Extract the (X, Y) coordinate from the center of the cell holding the provided text.  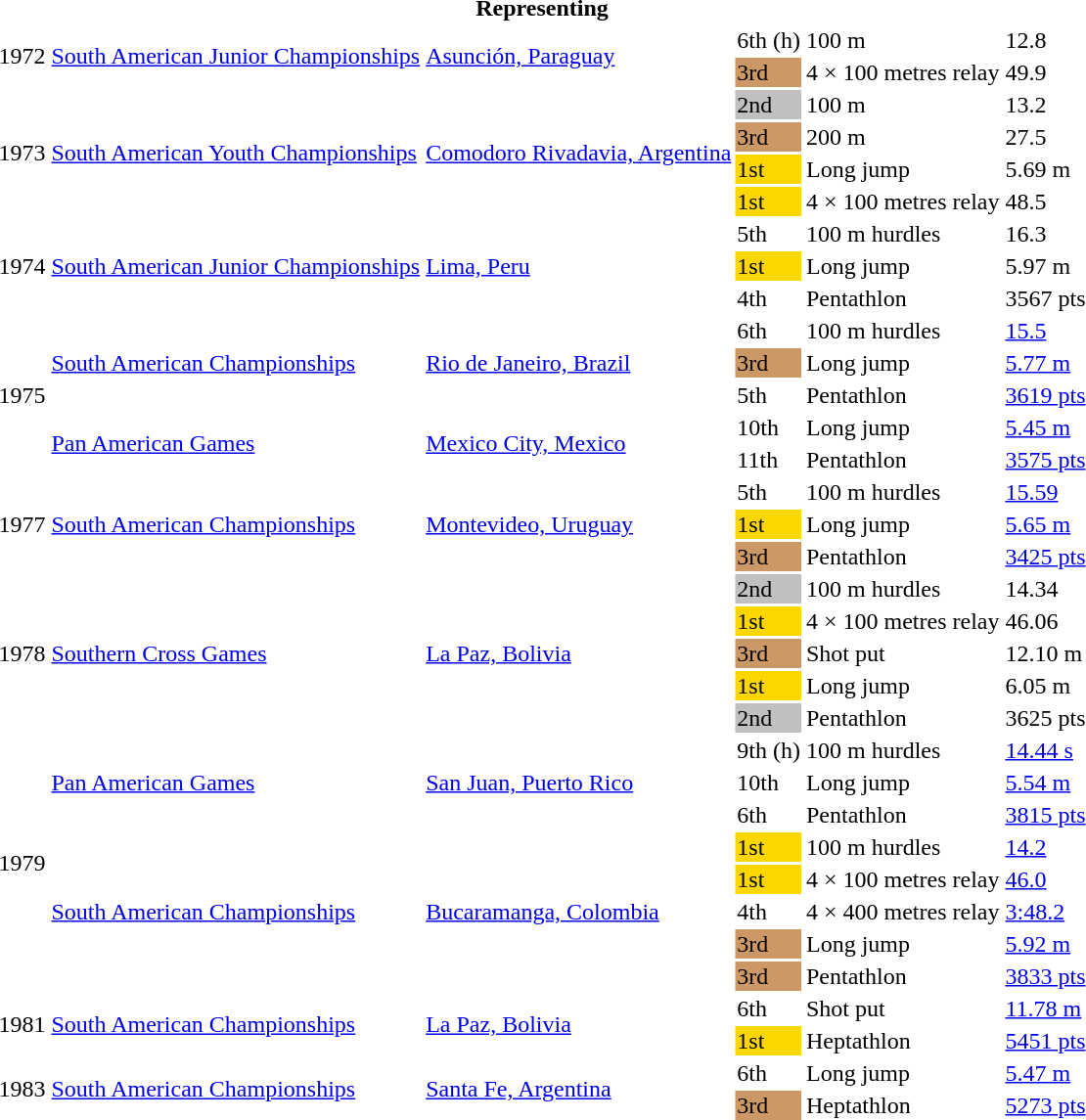
9th (h) (769, 750)
Montevideo, Uruguay (579, 524)
Bucaramanga, Colombia (579, 912)
4 × 400 metres relay (903, 912)
200 m (903, 137)
Lima, Peru (579, 266)
Southern Cross Games (236, 653)
Comodoro Rivadavia, Argentina (579, 153)
Rio de Janeiro, Brazil (579, 363)
Mexico City, Mexico (579, 444)
11th (769, 460)
South American Youth Championships (236, 153)
Santa Fe, Argentina (579, 1090)
6th (h) (769, 40)
Asunción, Paraguay (579, 57)
San Juan, Puerto Rico (579, 783)
